Identify which cell holds the provided text, then report its (X, Y) central coordinate. 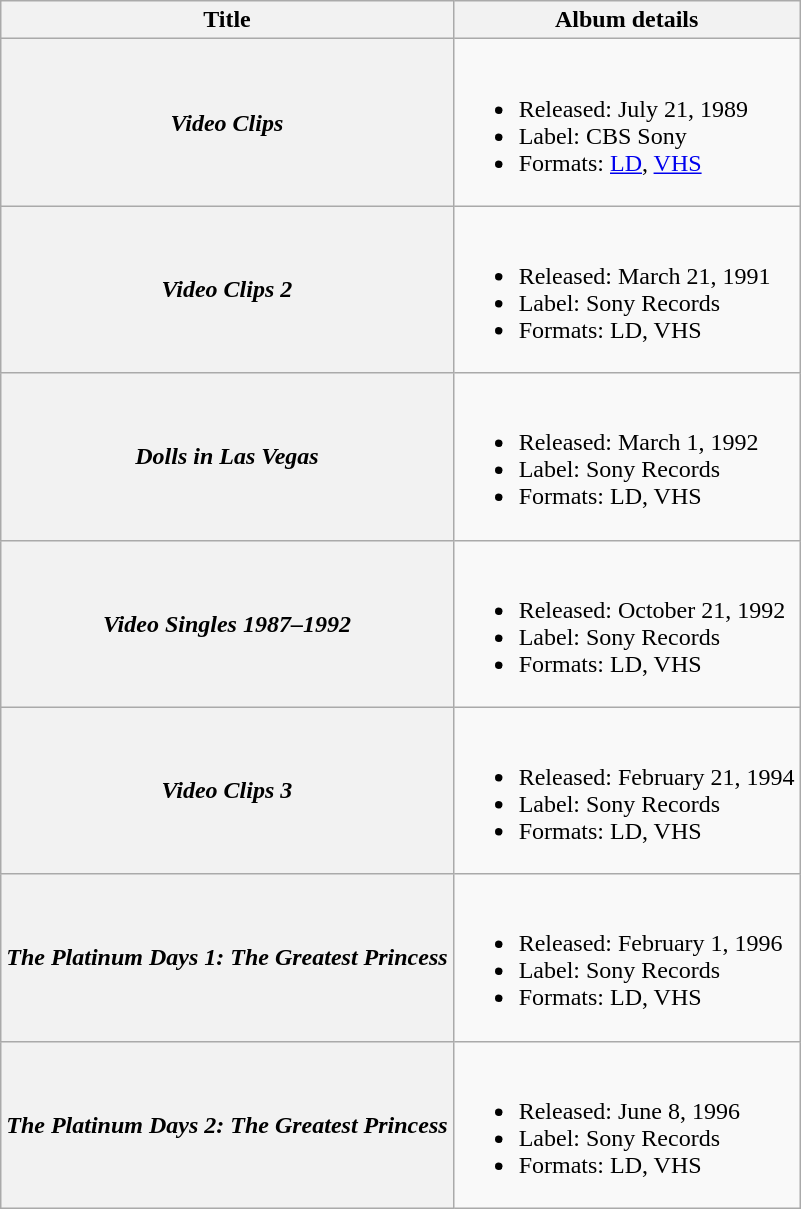
Released: February 1, 1996Label: Sony RecordsFormats: LD, VHS (626, 958)
Released: March 1, 1992Label: Sony RecordsFormats: LD, VHS (626, 456)
The Platinum Days 2: The Greatest Princess (227, 1124)
Released: February 21, 1994Label: Sony RecordsFormats: LD, VHS (626, 790)
Released: March 21, 1991Label: Sony RecordsFormats: LD, VHS (626, 290)
Dolls in Las Vegas (227, 456)
Album details (626, 20)
Video Singles 1987–1992 (227, 624)
Released: June 8, 1996Label: Sony RecordsFormats: LD, VHS (626, 1124)
Video Clips 3 (227, 790)
Released: July 21, 1989Label: CBS SonyFormats: LD, VHS (626, 122)
Video Clips 2 (227, 290)
Video Clips (227, 122)
Released: October 21, 1992Label: Sony RecordsFormats: LD, VHS (626, 624)
The Platinum Days 1: The Greatest Princess (227, 958)
Title (227, 20)
